Scan for the cell matching the given text and deliver its (x, y) coordinate at center. 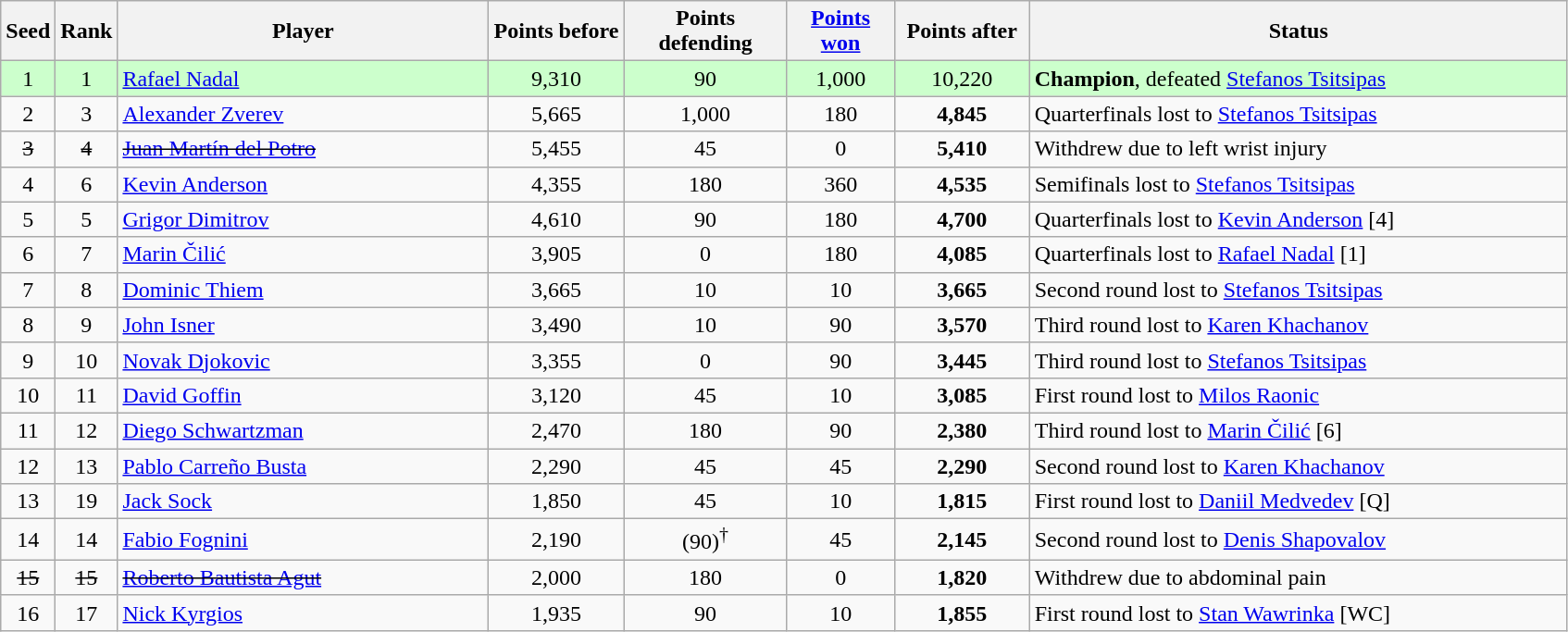
Novak Djokovic (304, 360)
3,490 (556, 325)
Jack Sock (304, 502)
3,355 (556, 360)
Points won (840, 31)
Marin Čilić (304, 254)
First round lost to Daniil Medvedev [Q] (1298, 502)
Pablo Carreño Busta (304, 465)
Semifinals lost to Stefanos Tsitsipas (1298, 184)
Champion, defeated Stefanos Tsitsipas (1298, 79)
Fabio Fognini (304, 540)
Alexander Zverev (304, 114)
Points before (556, 31)
10,220 (962, 79)
3,905 (556, 254)
Quarterfinals lost to Kevin Anderson [4] (1298, 219)
2,380 (962, 430)
4,700 (962, 219)
Grigor Dimitrov (304, 219)
2,190 (556, 540)
Points defending (705, 31)
Quarterfinals lost to Stefanos Tsitsipas (1298, 114)
Second round lost to Stefanos Tsitsipas (1298, 290)
Points after (962, 31)
First round lost to Milos Raonic (1298, 395)
4,535 (962, 184)
5,410 (962, 149)
3,085 (962, 395)
1,850 (556, 502)
4,085 (962, 254)
Status (1298, 31)
Player (304, 31)
Seed (28, 31)
2 (28, 114)
Withdrew due to abdominal pain (1298, 577)
17 (87, 613)
David Goffin (304, 395)
Roberto Bautista Agut (304, 577)
5,455 (556, 149)
2,145 (962, 540)
Juan Martín del Potro (304, 149)
First round lost to Stan Wawrinka [WC] (1298, 613)
Rank (87, 31)
360 (840, 184)
4,610 (556, 219)
John Isner (304, 325)
Quarterfinals lost to Rafael Nadal [1] (1298, 254)
Diego Schwartzman (304, 430)
Withdrew due to left wrist injury (1298, 149)
2,000 (556, 577)
Third round lost to Marin Čilić [6] (1298, 430)
5,665 (556, 114)
Dominic Thiem (304, 290)
1,820 (962, 577)
Third round lost to Karen Khachanov (1298, 325)
Third round lost to Stefanos Tsitsipas (1298, 360)
Second round lost to Karen Khachanov (1298, 465)
1,855 (962, 613)
3,120 (556, 395)
Rafael Nadal (304, 79)
1,935 (556, 613)
4,845 (962, 114)
2,470 (556, 430)
3,445 (962, 360)
Second round lost to Denis Shapovalov (1298, 540)
4,355 (556, 184)
3,570 (962, 325)
(90)† (705, 540)
Nick Kyrgios (304, 613)
16 (28, 613)
1,815 (962, 502)
19 (87, 502)
Kevin Anderson (304, 184)
9,310 (556, 79)
